Locate the cell with the specified text and output its [x, y] center coordinate. 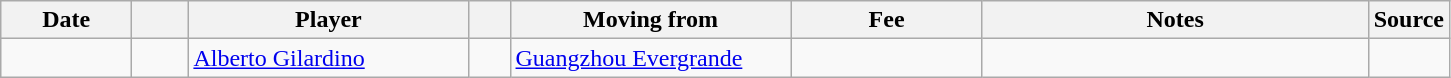
Fee [886, 20]
Alberto Gilardino [328, 58]
Source [1408, 20]
Moving from [650, 20]
Guangzhou Evergrande [650, 58]
Notes [1175, 20]
Date [66, 20]
Player [328, 20]
